For the text-containing cell, return its midpoint in [X, Y] coordinate format. 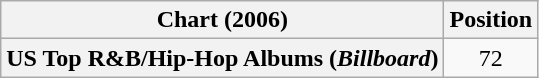
Position [491, 20]
US Top R&B/Hip-Hop Albums (Billboard) [222, 58]
Chart (2006) [222, 20]
72 [491, 58]
